Return the (X, Y) coordinate for the center point of the cell that contains the specified text.  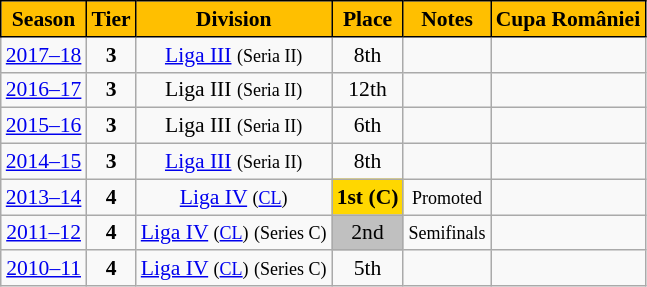
Promoted (446, 197)
5th (368, 269)
12th (368, 90)
Tier (110, 19)
2015–16 (44, 126)
2016–17 (44, 90)
1st (C) (368, 197)
2010–11 (44, 269)
Notes (446, 19)
2013–14 (44, 197)
2017–18 (44, 55)
2014–15 (44, 162)
6th (368, 126)
2011–12 (44, 233)
Cupa României (568, 19)
Liga IV (CL) (234, 197)
Season (44, 19)
2nd (368, 233)
Division (234, 19)
Place (368, 19)
Semifinals (446, 233)
